Return [X, Y] of the center of cell containing provided text 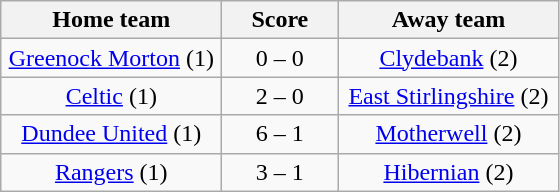
Rangers (1) [112, 172]
2 – 0 [280, 96]
Hibernian (2) [448, 172]
Greenock Morton (1) [112, 58]
Score [280, 20]
Celtic (1) [112, 96]
Home team [112, 20]
0 – 0 [280, 58]
Dundee United (1) [112, 134]
Away team [448, 20]
6 – 1 [280, 134]
East Stirlingshire (2) [448, 96]
Clydebank (2) [448, 58]
Motherwell (2) [448, 134]
3 – 1 [280, 172]
